Find where the given text appears and provide that cell's center as [X, Y] coordinate. 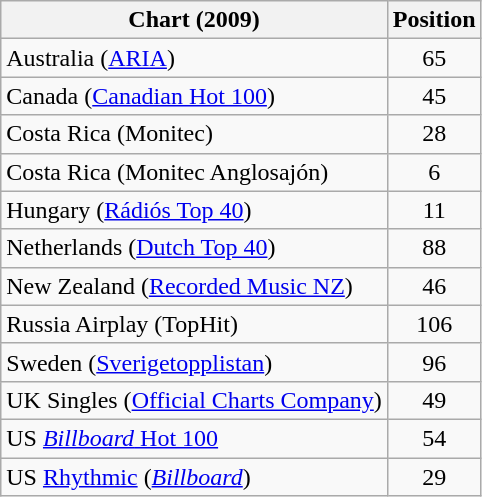
11 [434, 210]
US Rhythmic (Billboard) [194, 477]
46 [434, 286]
Australia (ARIA) [194, 58]
Hungary (Rádiós Top 40) [194, 210]
6 [434, 172]
Sweden (Sverigetopplistan) [194, 362]
88 [434, 248]
65 [434, 58]
Russia Airplay (TopHit) [194, 324]
54 [434, 438]
Position [434, 20]
Costa Rica (Monitec Anglosajón) [194, 172]
49 [434, 400]
Netherlands (Dutch Top 40) [194, 248]
106 [434, 324]
29 [434, 477]
New Zealand (Recorded Music NZ) [194, 286]
96 [434, 362]
UK Singles (Official Charts Company) [194, 400]
Costa Rica (Monitec) [194, 134]
Canada (Canadian Hot 100) [194, 96]
28 [434, 134]
45 [434, 96]
US Billboard Hot 100 [194, 438]
Chart (2009) [194, 20]
